Locate the cell with the specified text and output its (X, Y) center coordinate. 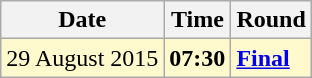
Date (82, 20)
Time (198, 20)
Final (271, 58)
Round (271, 20)
29 August 2015 (82, 58)
07:30 (198, 58)
